Find where the given text appears and provide that cell's center as (x, y) coordinate. 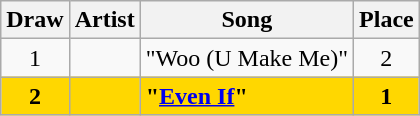
Place (387, 20)
Artist (104, 20)
Draw (35, 20)
"Woo (U Make Me)" (246, 58)
Song (246, 20)
"Even If" (246, 96)
